Find where the given text appears and provide that cell's center as [X, Y] coordinate. 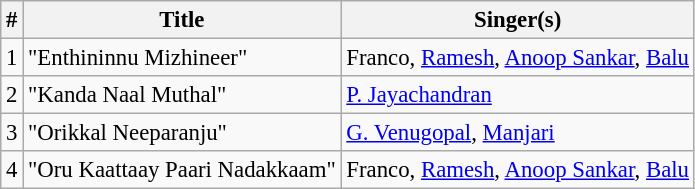
4 [12, 170]
Singer(s) [518, 20]
Title [182, 20]
3 [12, 133]
"Oru Kaattaay Paari Nadakkaam" [182, 170]
"Enthininnu Mizhineer" [182, 58]
G. Venugopal, Manjari [518, 133]
1 [12, 58]
P. Jayachandran [518, 95]
"Orikkal Neeparanju" [182, 133]
# [12, 20]
2 [12, 95]
"Kanda Naal Muthal" [182, 95]
